Detect which cell encompasses the target text, then output its (x, y) center coordinate. 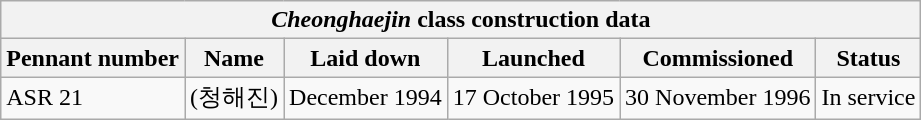
30 November 1996 (718, 98)
Launched (533, 58)
(청해진) (234, 98)
Cheonghaejin class construction data (461, 20)
Commissioned (718, 58)
Status (868, 58)
Pennant number (93, 58)
December 1994 (366, 98)
In service (868, 98)
17 October 1995 (533, 98)
Name (234, 58)
ASR 21 (93, 98)
Laid down (366, 58)
